Return (X, Y) of the center of cell containing provided text 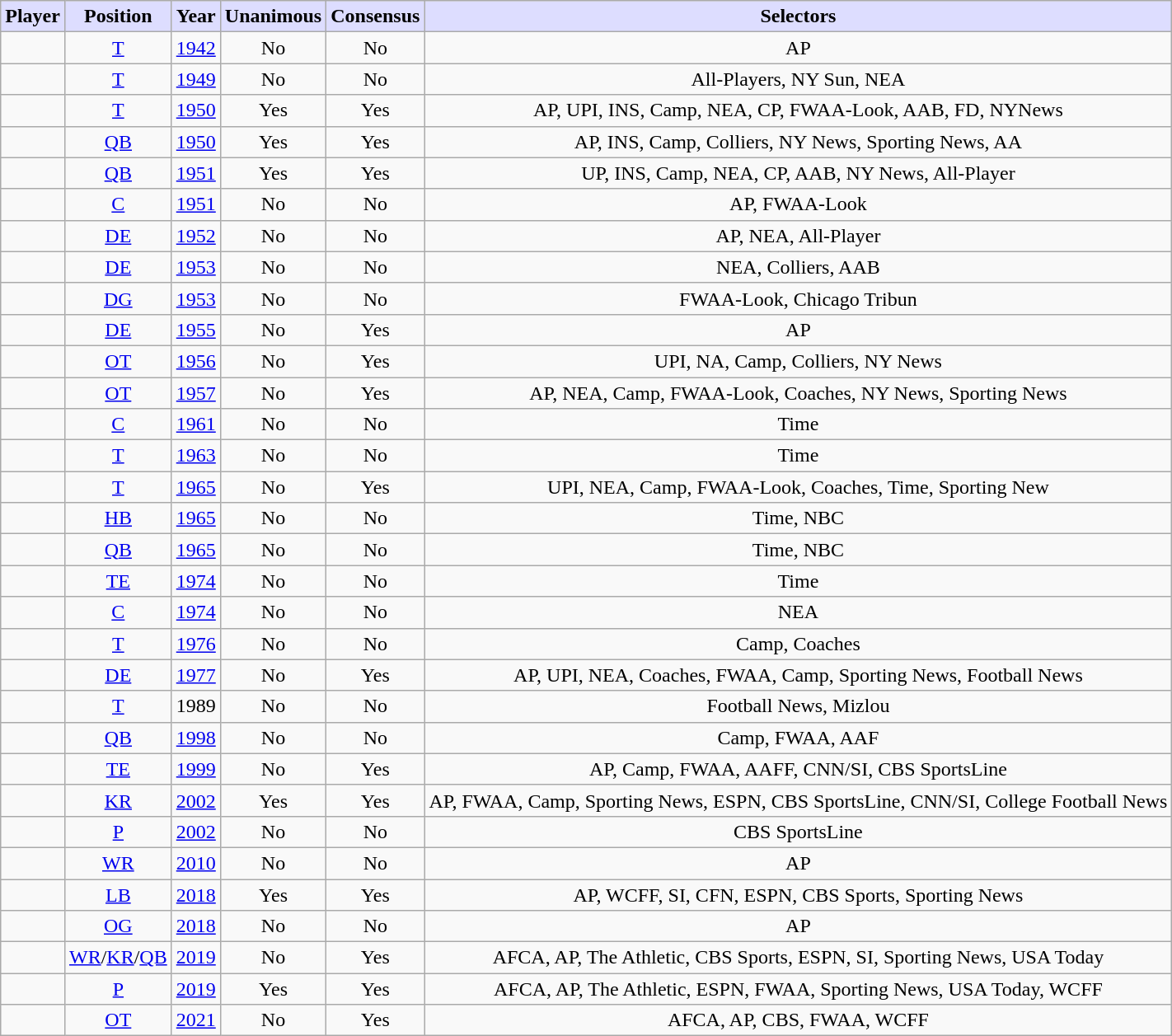
WR/KR/QB (118, 958)
WR (118, 863)
AFCA, AP, The Athletic, ESPN, FWAA, Sporting News, USA Today, WCFF (798, 989)
1976 (196, 644)
Football News, Mizlou (798, 706)
AP, FWAA, Camp, Sporting News, ESPN, CBS SportsLine, CNN/SI, College Football News (798, 800)
1989 (196, 706)
NEA, Colliers, AAB (798, 267)
All-Players, NY Sun, NEA (798, 79)
UP, INS, Camp, NEA, CP, AAB, NY News, All-Player (798, 173)
AP, INS, Camp, Colliers, NY News, Sporting News, AA (798, 142)
Consensus (376, 16)
UPI, NEA, Camp, FWAA-Look, Coaches, Time, Sporting New (798, 487)
1955 (196, 330)
1952 (196, 236)
Player (33, 16)
1957 (196, 393)
1942 (196, 48)
LB (118, 894)
Unanimous (273, 16)
1977 (196, 675)
1961 (196, 424)
AP, FWAA-Look (798, 204)
OG (118, 926)
CBS SportsLine (798, 832)
AP, UPI, NEA, Coaches, FWAA, Camp, Sporting News, Football News (798, 675)
2010 (196, 863)
NEA (798, 612)
AP, NEA, All-Player (798, 236)
DG (118, 298)
AP, NEA, Camp, FWAA-Look, Coaches, NY News, Sporting News (798, 393)
AFCA, AP, CBS, FWAA, WCFF (798, 1020)
Camp, Coaches (798, 644)
1949 (196, 79)
1956 (196, 361)
Camp, FWAA, AAF (798, 738)
1999 (196, 769)
UPI, NA, Camp, Colliers, NY News (798, 361)
Year (196, 16)
AP, UPI, INS, Camp, NEA, CP, FWAA-Look, AAB, FD, NYNews (798, 110)
Selectors (798, 16)
AP, WCFF, SI, CFN, ESPN, CBS Sports, Sporting News (798, 894)
KR (118, 800)
2021 (196, 1020)
1963 (196, 456)
HB (118, 518)
FWAA-Look, Chicago Tribun (798, 298)
AP, Camp, FWAA, AAFF, CNN/SI, CBS SportsLine (798, 769)
Position (118, 16)
AFCA, AP, The Athletic, CBS Sports, ESPN, SI, Sporting News, USA Today (798, 958)
1998 (196, 738)
